Locate the cell with the specified text and output its (X, Y) center coordinate. 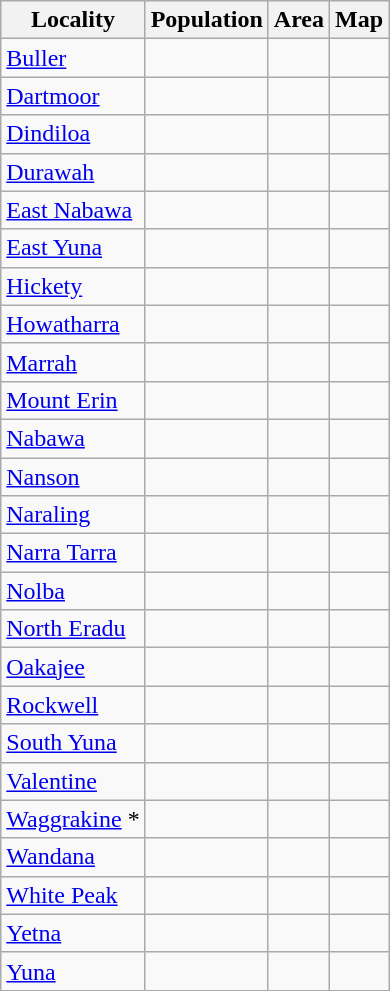
Waggrakine * (73, 819)
Durawah (73, 172)
Nabawa (73, 438)
Locality (73, 20)
Dindiloa (73, 134)
Howatharra (73, 324)
Marrah (73, 362)
South Yuna (73, 743)
Mount Erin (73, 400)
Map (360, 20)
Rockwell (73, 705)
Nolba (73, 591)
East Yuna (73, 248)
Nanson (73, 477)
Area (298, 20)
Yuna (73, 971)
Yetna (73, 933)
Buller (73, 58)
Dartmoor (73, 96)
North Eradu (73, 629)
Hickety (73, 286)
Naraling (73, 515)
Wandana (73, 857)
East Nabawa (73, 210)
Oakajee (73, 667)
Valentine (73, 781)
Population (206, 20)
White Peak (73, 895)
Narra Tarra (73, 553)
